Extract the (X, Y) coordinate from the center of the cell holding the provided text.  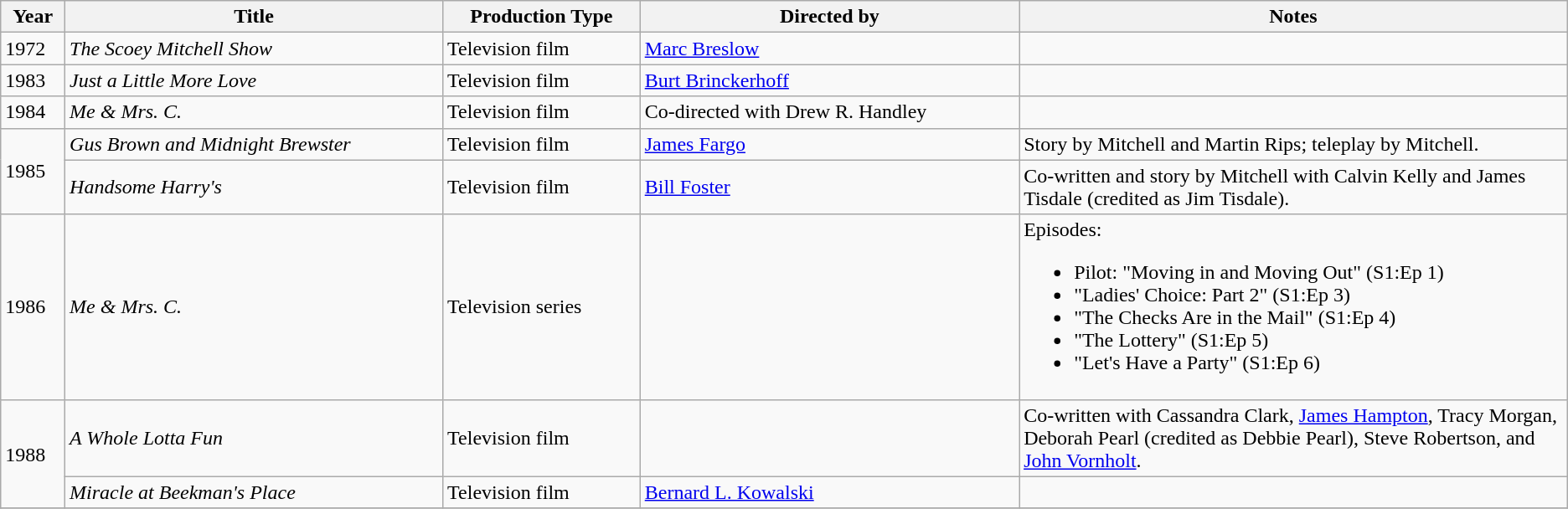
Production Type (542, 17)
Bill Foster (829, 188)
James Fargo (829, 144)
Marc Breslow (829, 49)
A Whole Lotta Fun (255, 438)
1972 (34, 49)
1985 (34, 171)
The Scoey Mitchell Show (255, 49)
Co-directed with Drew R. Handley (829, 112)
Co-written and story by Mitchell with Calvin Kelly and James Tisdale (credited as Jim Tisdale). (1293, 188)
Notes (1293, 17)
Handsome Harry's (255, 188)
1984 (34, 112)
Gus Brown and Midnight Brewster (255, 144)
1986 (34, 306)
Burt Brinckerhoff (829, 80)
Just a Little More Love (255, 80)
Year (34, 17)
Title (255, 17)
1988 (34, 454)
Miracle at Beekman's Place (255, 492)
Television series (542, 306)
Bernard L. Kowalski (829, 492)
Directed by (829, 17)
Story by Mitchell and Martin Rips; teleplay by Mitchell. (1293, 144)
1983 (34, 80)
Co-written with Cassandra Clark, James Hampton, Tracy Morgan, Deborah Pearl (credited as Debbie Pearl), Steve Robertson, and John Vornholt. (1293, 438)
